Provide the (X, Y) coordinate of the cell's center where the given text is located.  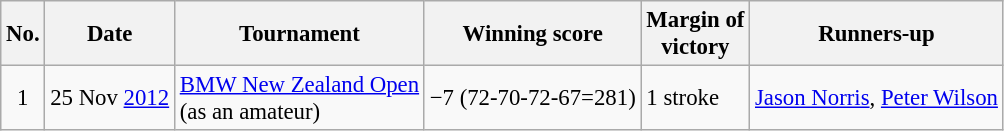
Jason Norris, Peter Wilson (877, 98)
Date (110, 34)
Tournament (299, 34)
25 Nov 2012 (110, 98)
No. (23, 34)
BMW New Zealand Open(as an amateur) (299, 98)
Runners-up (877, 34)
1 (23, 98)
−7 (72-70-72-67=281) (532, 98)
1 stroke (696, 98)
Winning score (532, 34)
Margin ofvictory (696, 34)
